Capture the cell that displays the provided text and extract its (X, Y) central coordinate. 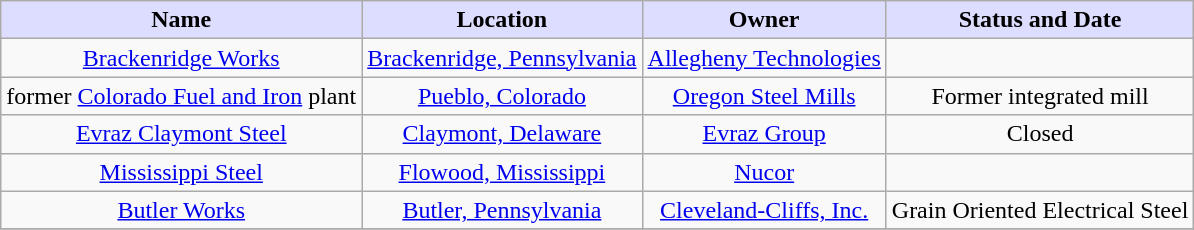
Nucor (764, 172)
Claymont, Delaware (502, 134)
Butler, Pennsylvania (502, 210)
Evraz Claymont Steel (182, 134)
Status and Date (1040, 20)
Closed (1040, 134)
Butler Works (182, 210)
Evraz Group (764, 134)
Former integrated mill (1040, 96)
Cleveland-Cliffs, Inc. (764, 210)
Brackenridge Works (182, 58)
Allegheny Technologies (764, 58)
Pueblo, Colorado (502, 96)
Brackenridge, Pennsylvania (502, 58)
Mississippi Steel (182, 172)
former Colorado Fuel and Iron plant (182, 96)
Name (182, 20)
Location (502, 20)
Flowood, Mississippi (502, 172)
Owner (764, 20)
Oregon Steel Mills (764, 96)
Grain Oriented Electrical Steel (1040, 210)
